Capture the cell that displays the provided text and extract its [x, y] central coordinate. 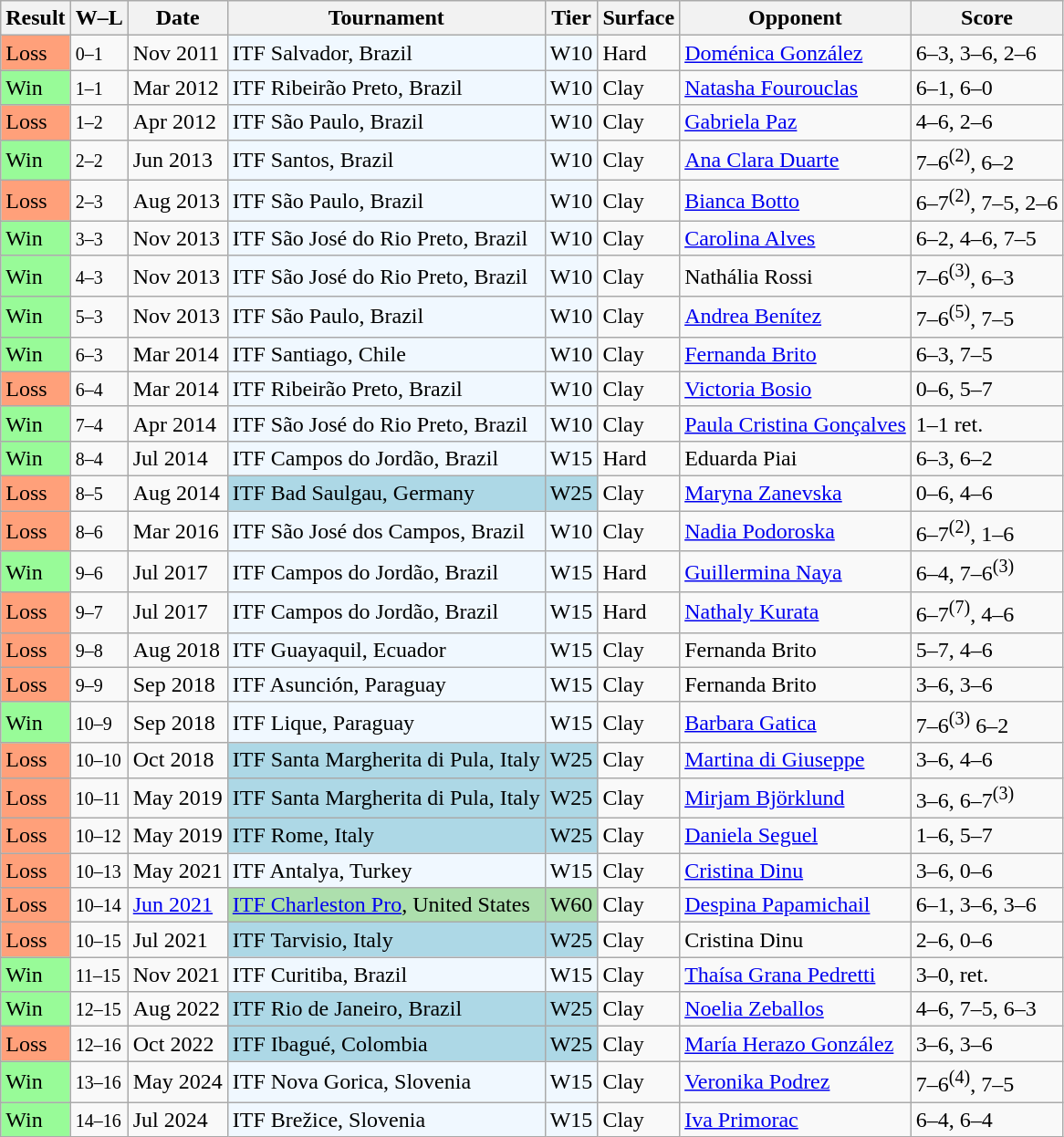
Tournament [386, 18]
7–6(3), 6–3 [986, 276]
Iva Primorac [796, 1120]
6–3 [99, 354]
9–7 [99, 613]
0–1 [99, 53]
Date [177, 18]
1–2 [99, 122]
6–4, 6–4 [986, 1120]
10–15 [99, 940]
6–2, 4–6, 7–5 [986, 238]
6–7(7), 4–6 [986, 613]
Tier [571, 18]
May 2021 [177, 871]
12–15 [99, 1009]
ITF Santos, Brazil [386, 161]
4–6, 2–6 [986, 122]
6–4 [99, 389]
3–6, 6–7(3) [986, 798]
6–7(2), 1–6 [986, 531]
Score [986, 18]
10–14 [99, 905]
12–16 [99, 1044]
1–6, 5–7 [986, 836]
6–7(2), 7–5, 2–6 [986, 201]
Martina di Giuseppe [796, 760]
11–15 [99, 975]
Veronika Podrez [796, 1082]
María Herazo González [796, 1044]
ITF Brežice, Slovenia [386, 1120]
7–4 [99, 423]
Jun 2021 [177, 905]
Victoria Bosio [796, 389]
Thaísa Grana Pedretti [796, 975]
6–1, 3–6, 3–6 [986, 905]
W–L [99, 18]
14–16 [99, 1120]
ITF Ibagué, Colombia [386, 1044]
9–6 [99, 571]
Oct 2018 [177, 760]
Guillermina Naya [796, 571]
6–4, 7–6(3) [986, 571]
ITF Salvador, Brazil [386, 53]
6–1, 6–0 [986, 88]
5–3 [99, 318]
Mirjam Björklund [796, 798]
Jul 2014 [177, 458]
ITF Tarvisio, Italy [386, 940]
6–3, 7–5 [986, 354]
Jun 2013 [177, 161]
Apr 2012 [177, 122]
4–3 [99, 276]
3–6, 0–6 [986, 871]
3–3 [99, 238]
Nathaly Kurata [796, 613]
ITF Rome, Italy [386, 836]
Carolina Alves [796, 238]
6–3, 6–2 [986, 458]
Surface [639, 18]
5–7, 4–6 [986, 650]
Gabriela Paz [796, 122]
Aug 2014 [177, 494]
Paula Cristina Gonçalves [796, 423]
Noelia Zeballos [796, 1009]
7–6(4), 7–5 [986, 1082]
Aug 2022 [177, 1009]
Opponent [796, 18]
8–6 [99, 531]
Aug 2013 [177, 201]
ITF Antalya, Turkey [386, 871]
8–5 [99, 494]
W60 [571, 905]
10–10 [99, 760]
ITF São José dos Campos, Brazil [386, 531]
ITF Asunción, Paraguay [386, 684]
ITF Rio de Janeiro, Brazil [386, 1009]
Daniela Seguel [796, 836]
3–6, 4–6 [986, 760]
Ana Clara Duarte [796, 161]
1–1 [99, 88]
May 2024 [177, 1082]
2–3 [99, 201]
ITF Bad Saulgau, Germany [386, 494]
Oct 2022 [177, 1044]
0–6, 5–7 [986, 389]
13–16 [99, 1082]
7–6(3) 6–2 [986, 723]
Mar 2012 [177, 88]
10–13 [99, 871]
1–1 ret. [986, 423]
ITF Guayaquil, Ecuador [386, 650]
0–6, 4–6 [986, 494]
Nathália Rossi [796, 276]
Jul 2024 [177, 1120]
Despina Papamichail [796, 905]
ITF Santiago, Chile [386, 354]
2–2 [99, 161]
Nov 2011 [177, 53]
10–11 [99, 798]
ITF Curitiba, Brazil [386, 975]
Mar 2016 [177, 531]
ITF Lique, Paraguay [386, 723]
Doménica González [796, 53]
7–6(5), 7–5 [986, 318]
3–0, ret. [986, 975]
Andrea Benítez [796, 318]
9–9 [99, 684]
Aug 2018 [177, 650]
2–6, 0–6 [986, 940]
Apr 2014 [177, 423]
8–4 [99, 458]
ITF Charleston Pro, United States [386, 905]
Natasha Fourouclas [796, 88]
6–3, 3–6, 2–6 [986, 53]
Jul 2021 [177, 940]
4–6, 7–5, 6–3 [986, 1009]
7–6(2), 6–2 [986, 161]
Maryna Zanevska [796, 494]
ITF Nova Gorica, Slovenia [386, 1082]
Bianca Botto [796, 201]
Nov 2021 [177, 975]
Nadia Podoroska [796, 531]
Barbara Gatica [796, 723]
10–9 [99, 723]
9–8 [99, 650]
10–12 [99, 836]
Eduarda Piai [796, 458]
Result [36, 18]
